Capture the cell that displays the provided text and extract its [x, y] central coordinate. 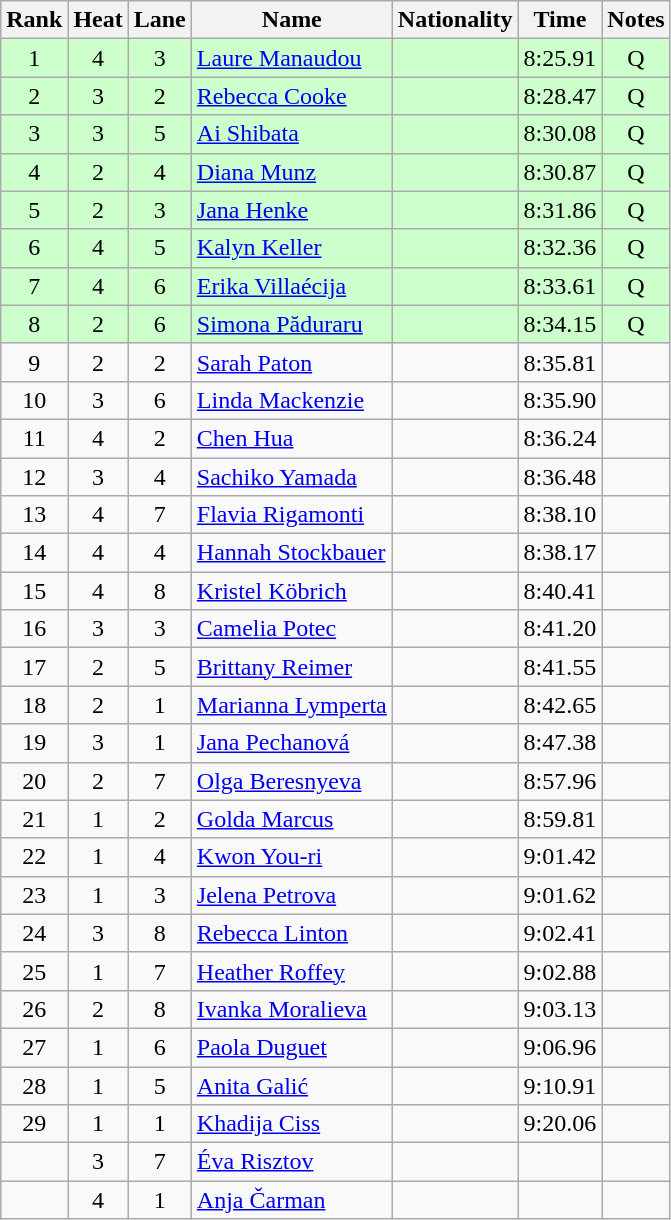
8:38.17 [560, 553]
8:59.81 [560, 819]
Ivanka Moralieva [292, 1009]
Heat [98, 20]
Jana Henke [292, 210]
9:02.41 [560, 933]
10 [34, 400]
8:34.15 [560, 324]
Camelia Potec [292, 629]
Sarah Paton [292, 362]
16 [34, 629]
Heather Roffey [292, 971]
8:25.91 [560, 58]
8:35.90 [560, 400]
8:36.48 [560, 477]
8:36.24 [560, 438]
Erika Villaécija [292, 286]
8:41.20 [560, 629]
9:01.42 [560, 857]
8:33.61 [560, 286]
8:38.10 [560, 515]
8:30.87 [560, 172]
20 [34, 781]
Sachiko Yamada [292, 477]
11 [34, 438]
Paola Duguet [292, 1047]
18 [34, 705]
Marianna Lymperta [292, 705]
Jana Pechanová [292, 743]
28 [34, 1085]
15 [34, 591]
9:02.88 [560, 971]
22 [34, 857]
Rebecca Cooke [292, 96]
8:32.36 [560, 248]
Name [292, 20]
Notes [636, 20]
8:30.08 [560, 134]
Olga Beresnyeva [292, 781]
8:47.38 [560, 743]
27 [34, 1047]
9:10.91 [560, 1085]
8:31.86 [560, 210]
Kwon You-ri [292, 857]
Lane [160, 20]
Jelena Petrova [292, 895]
12 [34, 477]
Hannah Stockbauer [292, 553]
9:20.06 [560, 1124]
9:03.13 [560, 1009]
Simona Păduraru [292, 324]
Rebecca Linton [292, 933]
Anja Čarman [292, 1200]
9:06.96 [560, 1047]
Diana Munz [292, 172]
17 [34, 667]
8:40.41 [560, 591]
Khadija Ciss [292, 1124]
24 [34, 933]
8:41.55 [560, 667]
23 [34, 895]
25 [34, 971]
9 [34, 362]
Kalyn Keller [292, 248]
13 [34, 515]
26 [34, 1009]
8:28.47 [560, 96]
Ai Shibata [292, 134]
8:35.81 [560, 362]
Flavia Rigamonti [292, 515]
8:42.65 [560, 705]
Brittany Reimer [292, 667]
Nationality [455, 20]
14 [34, 553]
8:57.96 [560, 781]
21 [34, 819]
Laure Manaudou [292, 58]
29 [34, 1124]
Linda Mackenzie [292, 400]
Chen Hua [292, 438]
Time [560, 20]
Rank [34, 20]
Kristel Köbrich [292, 591]
Éva Risztov [292, 1162]
9:01.62 [560, 895]
19 [34, 743]
Golda Marcus [292, 819]
Anita Galić [292, 1085]
